Capture the cell that displays the provided text and extract its [x, y] central coordinate. 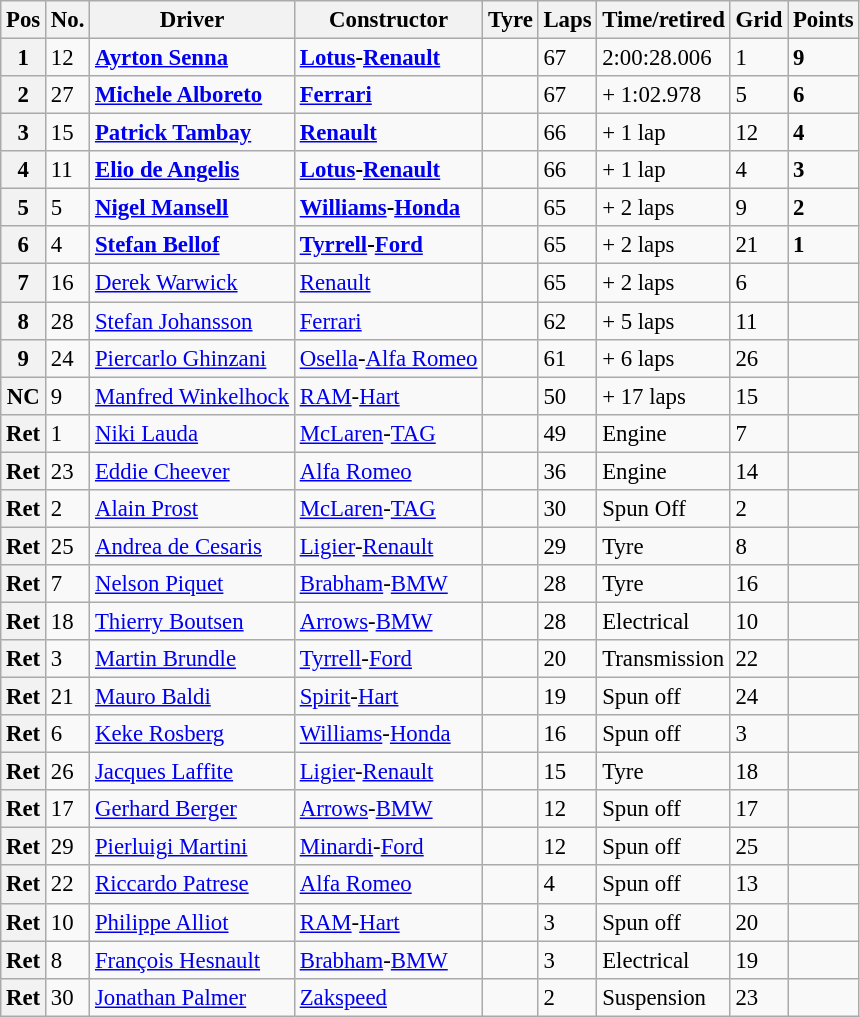
Zakspeed [388, 997]
Martin Brundle [192, 659]
+ 1:02.978 [664, 95]
36 [568, 471]
Stefan Johansson [192, 321]
14 [758, 471]
NC [24, 396]
Osella-Alfa Romeo [388, 358]
Niki Lauda [192, 433]
Michele Alboreto [192, 95]
Nelson Piquet [192, 584]
Time/retired [664, 20]
Laps [568, 20]
Mauro Baldi [192, 697]
Piercarlo Ghinzani [192, 358]
+ 6 laps [664, 358]
Suspension [664, 997]
27 [68, 95]
Gerhard Berger [192, 809]
Spirit-Hart [388, 697]
Minardi-Ford [388, 847]
Pierluigi Martini [192, 847]
Keke Rosberg [192, 734]
Nigel Mansell [192, 208]
François Hesnault [192, 960]
Driver [192, 20]
Philippe Alliot [192, 922]
Spun Off [664, 509]
Constructor [388, 20]
Grid [758, 20]
49 [568, 433]
Riccardo Patrese [192, 885]
13 [758, 885]
Elio de Angelis [192, 170]
62 [568, 321]
Jonathan Palmer [192, 997]
Andrea de Cesaris [192, 546]
+ 5 laps [664, 321]
Alain Prost [192, 509]
50 [568, 396]
Ayrton Senna [192, 58]
Patrick Tambay [192, 133]
61 [568, 358]
Derek Warwick [192, 283]
Points [824, 20]
Transmission [664, 659]
Jacques Laffite [192, 772]
Stefan Bellof [192, 245]
Pos [24, 20]
Eddie Cheever [192, 471]
Thierry Boutsen [192, 621]
+ 17 laps [664, 396]
No. [68, 20]
2:00:28.006 [664, 58]
Manfred Winkelhock [192, 396]
